Detect which cell encompasses the target text, then output its (x, y) center coordinate. 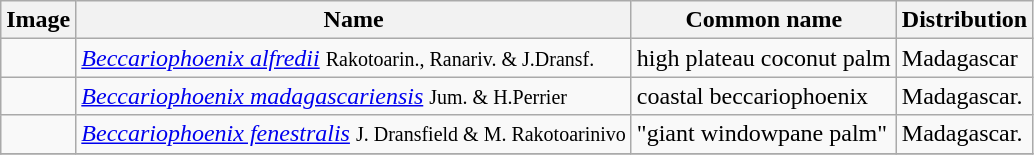
Image (38, 20)
Name (354, 20)
Distribution (964, 20)
coastal beccariophoenix (764, 96)
Madagascar (964, 58)
Common name (764, 20)
"giant windowpane palm" (764, 134)
Beccariophoenix fenestralis J. Dransfield & M. Rakotoarinivo (354, 134)
Beccariophoenix alfredii Rakotoarin., Ranariv. & J.Dransf. (354, 58)
Beccariophoenix madagascariensis Jum. & H.Perrier (354, 96)
high plateau coconut palm (764, 58)
